Identify which cell holds the provided text, then report its [x, y] central coordinate. 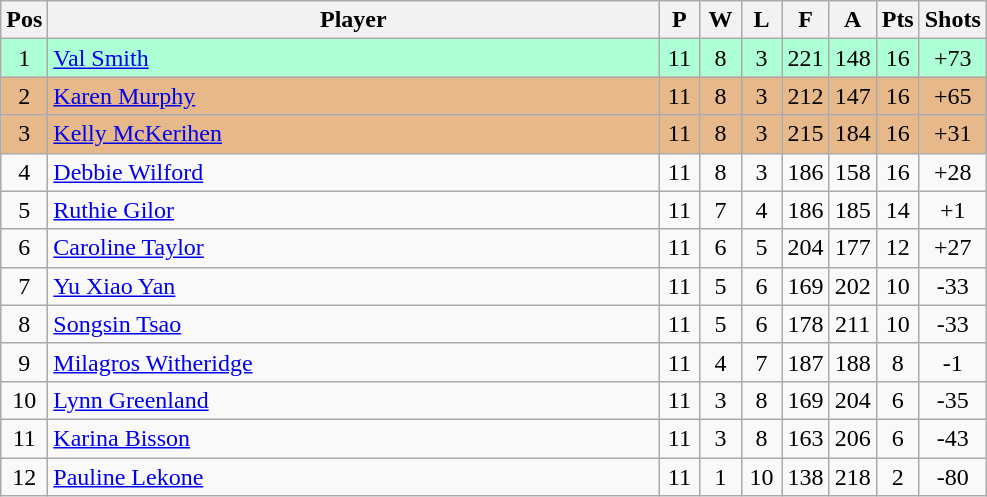
Debbie Wilford [354, 172]
Shots [952, 20]
+31 [952, 134]
188 [852, 362]
9 [24, 362]
Caroline Taylor [354, 248]
215 [806, 134]
Kelly McKerihen [354, 134]
184 [852, 134]
138 [806, 477]
163 [806, 438]
158 [852, 172]
W [720, 20]
-1 [952, 362]
Val Smith [354, 58]
147 [852, 96]
221 [806, 58]
P [680, 20]
14 [898, 210]
-43 [952, 438]
F [806, 20]
211 [852, 324]
-35 [952, 400]
202 [852, 286]
178 [806, 324]
+27 [952, 248]
Pts [898, 20]
Milagros Witheridge [354, 362]
Pos [24, 20]
+65 [952, 96]
218 [852, 477]
Karina Bisson [354, 438]
-80 [952, 477]
Ruthie Gilor [354, 210]
Songsin Tsao [354, 324]
148 [852, 58]
+28 [952, 172]
A [852, 20]
+73 [952, 58]
Karen Murphy [354, 96]
212 [806, 96]
Lynn Greenland [354, 400]
177 [852, 248]
Pauline Lekone [354, 477]
206 [852, 438]
+1 [952, 210]
Player [354, 20]
Yu Xiao Yan [354, 286]
L [762, 20]
185 [852, 210]
187 [806, 362]
